Pinpoint the cell where the given text exists, returning its (x, y) midpoint coordinate. 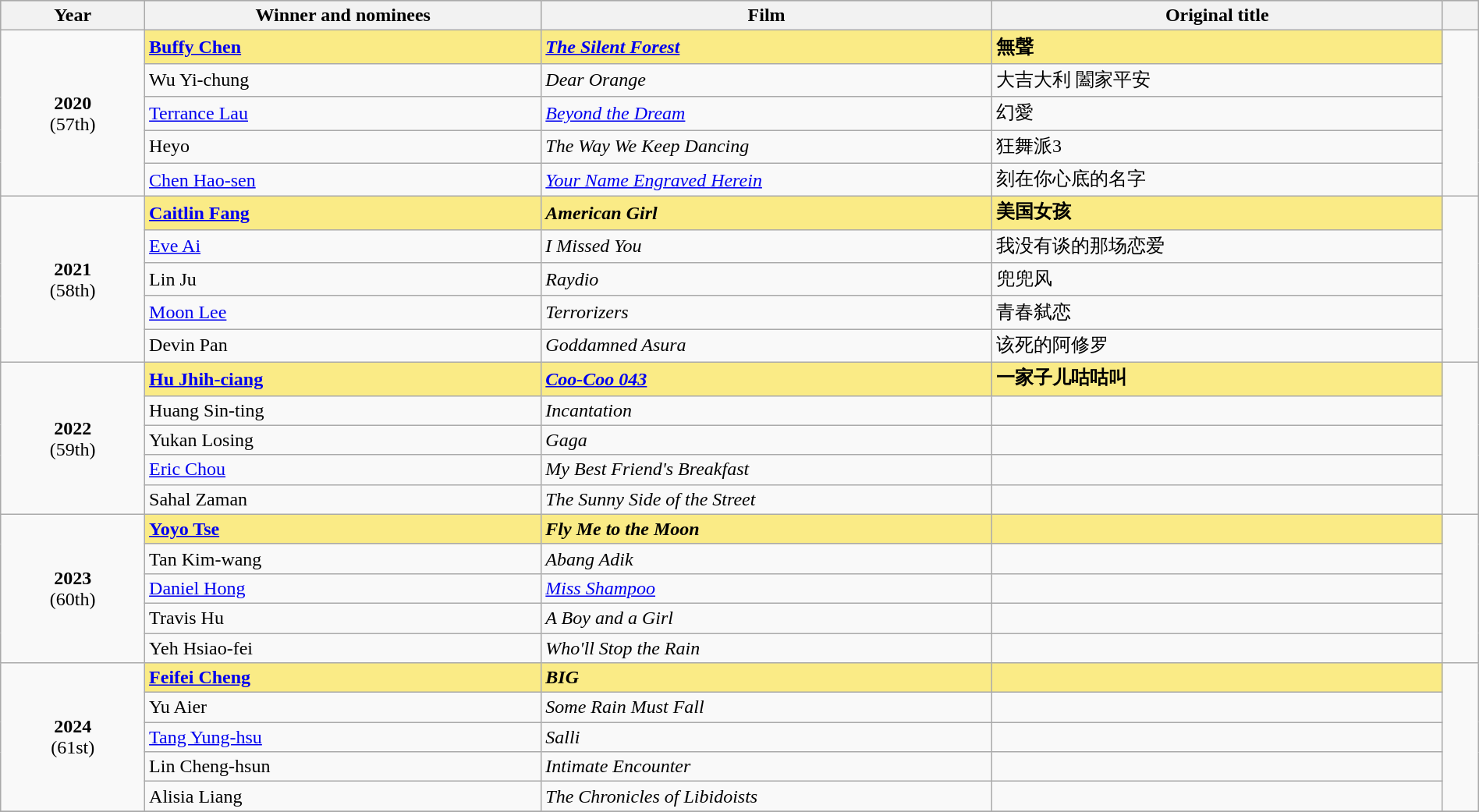
美国女孩 (1217, 214)
Some Rain Must Fall (767, 707)
2023(60th) (73, 588)
American Girl (767, 214)
Intimate Encounter (767, 767)
Huang Sin-ting (343, 410)
大吉大利 闔家平安 (1217, 80)
Lin Ju (343, 279)
Abang Adik (767, 558)
Miss Shampoo (767, 588)
Yoyo Tse (343, 529)
该死的阿修罗 (1217, 346)
Wu Yi-chung (343, 80)
我没有谈的那场恋爱 (1217, 246)
狂舞派3 (1217, 147)
Yu Aier (343, 707)
刻在你心底的名字 (1217, 179)
Daniel Hong (343, 588)
Moon Lee (343, 312)
BIG (767, 678)
The Sunny Side of the Street (767, 499)
Eric Chou (343, 470)
2024(61st) (73, 737)
Winner and nominees (343, 16)
Tan Kim-wang (343, 558)
Eve Ai (343, 246)
Feifei Cheng (343, 678)
Beyond the Dream (767, 114)
Dear Orange (767, 80)
Your Name Engraved Herein (767, 179)
無聲 (1217, 47)
Raydio (767, 279)
Fly Me to the Moon (767, 529)
Caitlin Fang (343, 214)
Gaga (767, 440)
The Silent Forest (767, 47)
The Chronicles of Libidoists (767, 796)
Goddamned Asura (767, 346)
A Boy and a Girl (767, 618)
Devin Pan (343, 346)
Heyo (343, 147)
Yeh Hsiao-fei (343, 648)
Hu Jhih-ciang (343, 379)
2020(57th) (73, 114)
My Best Friend's Breakfast (767, 470)
2021(58th) (73, 279)
兜兜风 (1217, 279)
Yukan Losing (343, 440)
幻愛 (1217, 114)
Salli (767, 737)
Terrorizers (767, 312)
Terrance Lau (343, 114)
Lin Cheng-hsun (343, 767)
Year (73, 16)
Sahal Zaman (343, 499)
Coo-Coo 043 (767, 379)
Incantation (767, 410)
Tang Yung-hsu (343, 737)
一家子儿咕咕叫 (1217, 379)
Buffy Chen (343, 47)
Who'll Stop the Rain (767, 648)
Alisia Liang (343, 796)
2022(59th) (73, 438)
Chen Hao-sen (343, 179)
青春弑恋 (1217, 312)
Film (767, 16)
The Way We Keep Dancing (767, 147)
I Missed You (767, 246)
Travis Hu (343, 618)
Original title (1217, 16)
